Return the (X, Y) coordinate for the center point of the cell that contains the specified text.  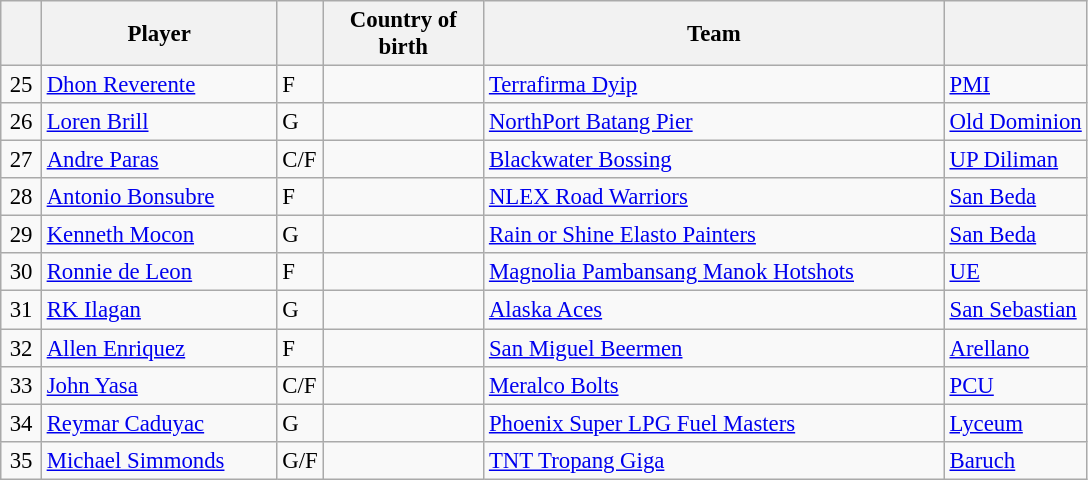
Allen Enriquez (159, 348)
Magnolia Pambansang Manok Hotshots (714, 273)
Lyceum (1016, 423)
32 (22, 348)
25 (22, 85)
PCU (1016, 385)
30 (22, 273)
Meralco Bolts (714, 385)
UP Diliman (1016, 160)
G/F (300, 460)
Terrafirma Dyip (714, 85)
33 (22, 385)
Loren Brill (159, 122)
27 (22, 160)
TNT Tropang Giga (714, 460)
31 (22, 310)
Andre Paras (159, 160)
NorthPort Batang Pier (714, 122)
San Miguel Beermen (714, 348)
Dhon Reverente (159, 85)
UE (1016, 273)
San Sebastian (1016, 310)
Kenneth Mocon (159, 235)
Ronnie de Leon (159, 273)
Arellano (1016, 348)
John Yasa (159, 385)
Team (714, 34)
Country of birth (404, 34)
28 (22, 197)
Player (159, 34)
Antonio Bonsubre (159, 197)
Phoenix Super LPG Fuel Masters (714, 423)
34 (22, 423)
Blackwater Bossing (714, 160)
Michael Simmonds (159, 460)
Alaska Aces (714, 310)
Rain or Shine Elasto Painters (714, 235)
Baruch (1016, 460)
Reymar Caduyac (159, 423)
35 (22, 460)
26 (22, 122)
PMI (1016, 85)
Old Dominion (1016, 122)
29 (22, 235)
RK Ilagan (159, 310)
NLEX Road Warriors (714, 197)
